For the text-containing cell, return its midpoint in (x, y) coordinate format. 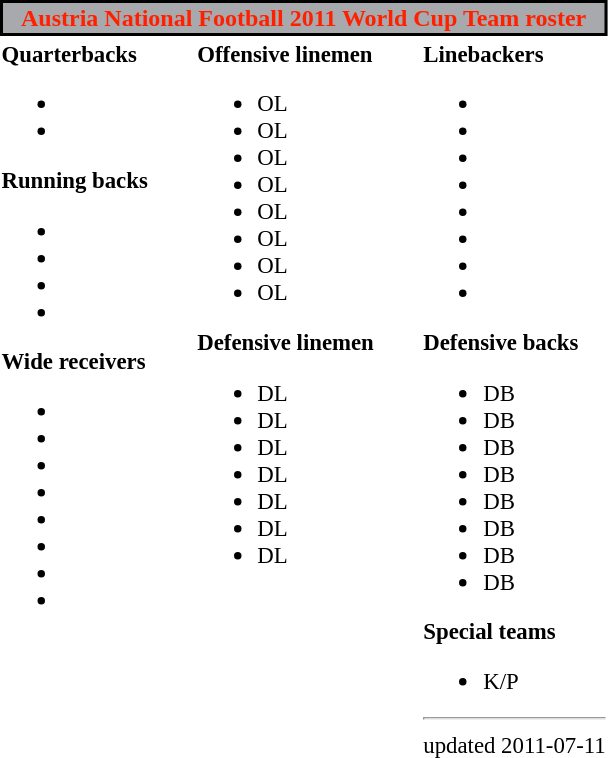
Austria National Football 2011 World Cup Team roster (304, 18)
